Extract the (x, y) coordinate from the center of the cell holding the provided text.  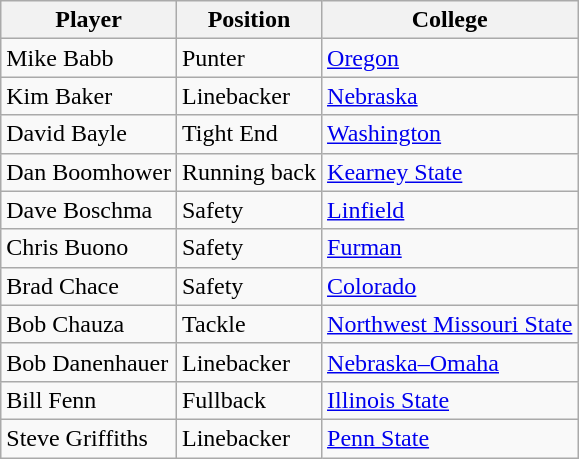
Northwest Missouri State (450, 324)
Bob Danenhauer (89, 362)
Kearney State (450, 172)
Punter (248, 58)
Kim Baker (89, 96)
Steve Griffiths (89, 438)
Furman (450, 248)
Illinois State (450, 400)
Nebraska–Omaha (450, 362)
Dave Boschma (89, 210)
Player (89, 20)
Mike Babb (89, 58)
Oregon (450, 58)
College (450, 20)
Penn State (450, 438)
Colorado (450, 286)
Fullback (248, 400)
Linfield (450, 210)
Bob Chauza (89, 324)
Tight End (248, 134)
Brad Chace (89, 286)
David Bayle (89, 134)
Dan Boomhower (89, 172)
Chris Buono (89, 248)
Washington (450, 134)
Running back (248, 172)
Tackle (248, 324)
Bill Fenn (89, 400)
Position (248, 20)
Nebraska (450, 96)
